Return [x, y] of the center of cell containing provided text 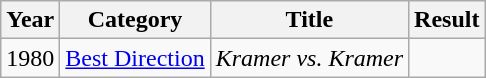
Best Direction [135, 58]
Kramer vs. Kramer [309, 58]
Year [30, 20]
Title [309, 20]
Category [135, 20]
1980 [30, 58]
Result [447, 20]
